Return the (X, Y) coordinate for the center point of the cell that contains the specified text.  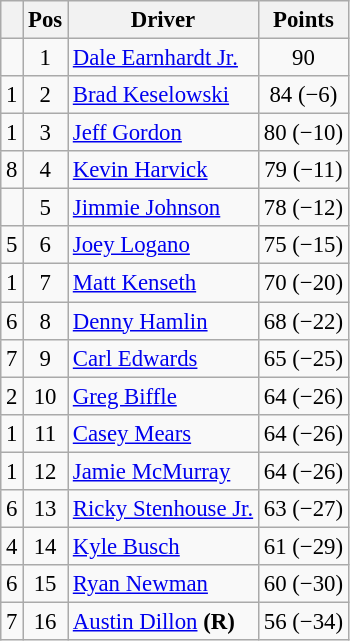
14 (46, 546)
Matt Kenseth (164, 283)
9 (46, 358)
60 (−30) (303, 584)
Denny Hamlin (164, 321)
Ricky Stenhouse Jr. (164, 509)
78 (−12) (303, 208)
70 (−20) (303, 283)
Jeff Gordon (164, 133)
13 (46, 509)
Kevin Harvick (164, 170)
Joey Logano (164, 245)
Brad Keselowski (164, 95)
15 (46, 584)
68 (−22) (303, 321)
Kyle Busch (164, 546)
75 (−15) (303, 245)
63 (−27) (303, 509)
10 (46, 396)
Driver (164, 20)
80 (−10) (303, 133)
Carl Edwards (164, 358)
90 (303, 58)
Ryan Newman (164, 584)
Greg Biffle (164, 396)
Pos (46, 20)
65 (−25) (303, 358)
Casey Mears (164, 433)
12 (46, 471)
Jamie McMurray (164, 471)
61 (−29) (303, 546)
Jimmie Johnson (164, 208)
Austin Dillon (R) (164, 621)
84 (−6) (303, 95)
Dale Earnhardt Jr. (164, 58)
56 (−34) (303, 621)
16 (46, 621)
79 (−11) (303, 170)
3 (46, 133)
11 (46, 433)
Points (303, 20)
